Return (X, Y) of the center of cell containing provided text 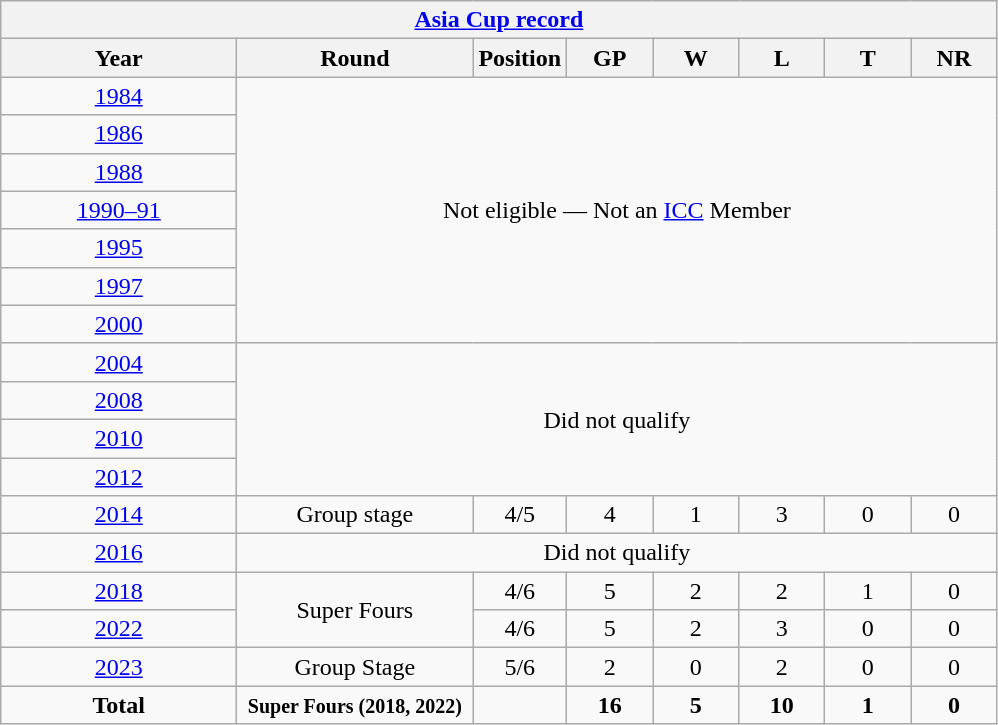
4 (610, 515)
1986 (119, 134)
2004 (119, 362)
Super Fours (2018, 2022) (355, 705)
W (696, 58)
NR (954, 58)
Year (119, 58)
5/6 (520, 667)
2022 (119, 629)
1984 (119, 96)
Not eligible — Not an ICC Member (617, 210)
Group stage (355, 515)
GP (610, 58)
16 (610, 705)
2018 (119, 591)
2012 (119, 477)
1988 (119, 172)
L (782, 58)
Total (119, 705)
2000 (119, 324)
1990–91 (119, 210)
2008 (119, 400)
4/5 (520, 515)
Position (520, 58)
Group Stage (355, 667)
2014 (119, 515)
1995 (119, 248)
Super Fours (355, 610)
1997 (119, 286)
2016 (119, 553)
Round (355, 58)
Asia Cup record (499, 20)
2010 (119, 438)
2023 (119, 667)
10 (782, 705)
T (868, 58)
